Output the (X, Y) coordinate of the center of the cell containing the given text.  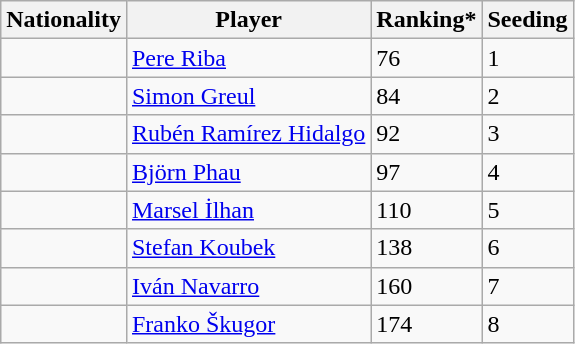
2 (528, 96)
Nationality (64, 20)
92 (426, 134)
Stefan Koubek (248, 248)
Björn Phau (248, 172)
Marsel İlhan (248, 210)
Rubén Ramírez Hidalgo (248, 134)
174 (426, 324)
3 (528, 134)
Ranking* (426, 20)
Pere Riba (248, 58)
Simon Greul (248, 96)
84 (426, 96)
1 (528, 58)
7 (528, 286)
97 (426, 172)
76 (426, 58)
6 (528, 248)
Seeding (528, 20)
8 (528, 324)
Player (248, 20)
4 (528, 172)
Franko Škugor (248, 324)
160 (426, 286)
5 (528, 210)
138 (426, 248)
Iván Navarro (248, 286)
110 (426, 210)
